Extract the [x, y] coordinate from the center of the cell holding the provided text.  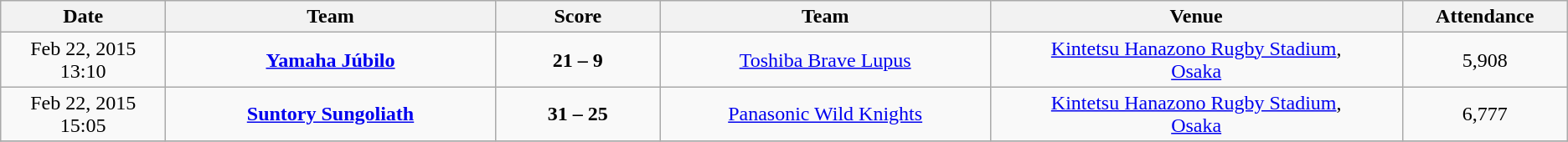
Attendance [1484, 17]
21 – 9 [578, 60]
Score [578, 17]
6,777 [1484, 114]
Feb 22, 2015 13:10 [84, 60]
Yamaha Júbilo [331, 60]
Venue [1196, 17]
Toshiba Brave Lupus [825, 60]
Date [84, 17]
Suntory Sungoliath [331, 114]
Feb 22, 2015 15:05 [84, 114]
31 – 25 [578, 114]
Panasonic Wild Knights [825, 114]
5,908 [1484, 60]
